Return (x, y) of the center of cell containing provided text 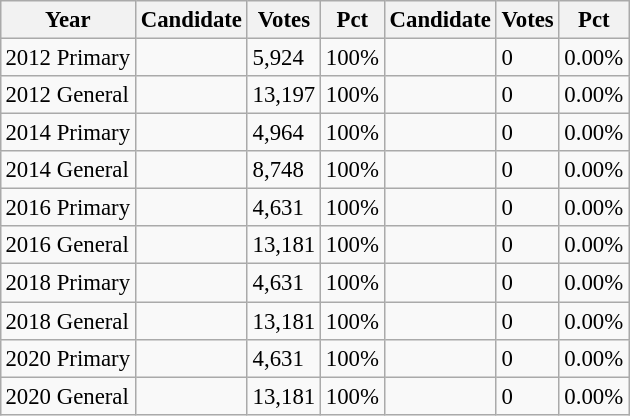
2016 Primary (68, 208)
2018 General (68, 321)
5,924 (284, 57)
8,748 (284, 170)
2014 General (68, 170)
2016 General (68, 245)
2012 Primary (68, 57)
2014 Primary (68, 133)
2020 General (68, 396)
2012 General (68, 95)
2018 Primary (68, 283)
Year (68, 20)
2020 Primary (68, 358)
4,964 (284, 133)
13,197 (284, 95)
